From the cell containing the given text, extract its center point as [X, Y] coordinate. 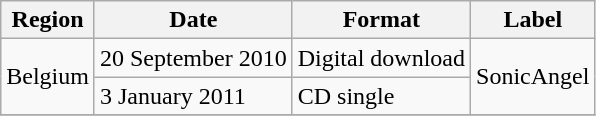
3 January 2011 [193, 96]
Label [533, 20]
Date [193, 20]
20 September 2010 [193, 58]
Format [381, 20]
Digital download [381, 58]
SonicAngel [533, 77]
Region [48, 20]
Belgium [48, 77]
CD single [381, 96]
